Pinpoint the cell where the given text exists, returning its (X, Y) midpoint coordinate. 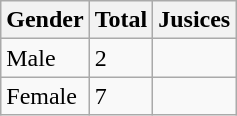
Total (121, 20)
Female (45, 96)
Gender (45, 20)
7 (121, 96)
Jusices (194, 20)
Male (45, 58)
2 (121, 58)
